For the text-containing cell, return its midpoint in [X, Y] coordinate format. 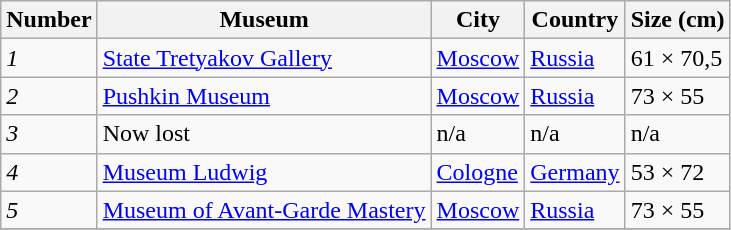
Now lost [264, 134]
City [478, 20]
2 [49, 96]
Museum Ludwig [264, 172]
Germany [575, 172]
1 [49, 58]
Museum [264, 20]
61 × 70,5 [678, 58]
Size (cm) [678, 20]
4 [49, 172]
53 × 72 [678, 172]
Number [49, 20]
Museum of Avant-Garde Mastery [264, 210]
State Tretyakov Gallery [264, 58]
Pushkin Museum [264, 96]
5 [49, 210]
Cologne [478, 172]
Country [575, 20]
3 [49, 134]
